Scan for the cell matching the given text and deliver its (x, y) coordinate at center. 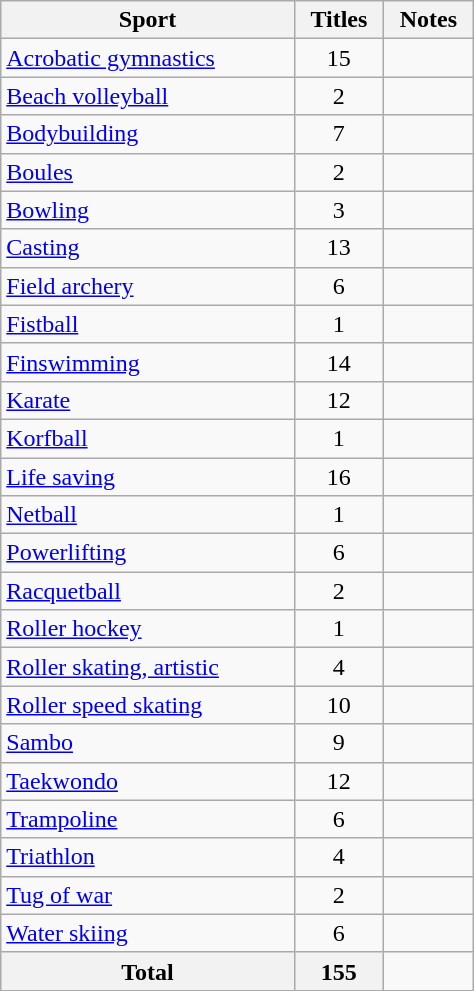
Sambo (148, 743)
Karate (148, 400)
Casting (148, 248)
Total (148, 971)
Bowling (148, 210)
Taekwondo (148, 781)
Titles (338, 20)
Tug of war (148, 895)
Roller speed skating (148, 705)
Korfball (148, 438)
Field archery (148, 286)
9 (338, 743)
3 (338, 210)
15 (338, 58)
Notes (428, 20)
16 (338, 477)
14 (338, 362)
Roller hockey (148, 629)
155 (338, 971)
Beach volleyball (148, 96)
13 (338, 248)
Sport (148, 20)
Acrobatic gymnastics (148, 58)
Triathlon (148, 857)
10 (338, 705)
Life saving (148, 477)
Trampoline (148, 819)
Water skiing (148, 933)
Boules (148, 172)
Powerlifting (148, 553)
Bodybuilding (148, 134)
Fistball (148, 324)
Netball (148, 515)
7 (338, 134)
Racquetball (148, 591)
Finswimming (148, 362)
Roller skating, artistic (148, 667)
